Find where the given text appears and provide that cell's center as [x, y] coordinate. 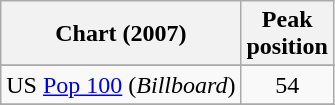
Chart (2007) [121, 34]
US Pop 100 (Billboard) [121, 85]
Peakposition [287, 34]
54 [287, 85]
